Provide the [X, Y] coordinate of the cell's center where the given text is located.  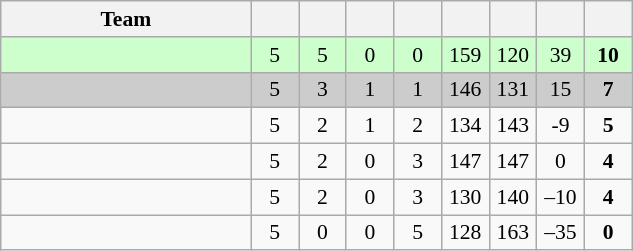
128 [465, 233]
159 [465, 55]
130 [465, 197]
146 [465, 90]
143 [513, 126]
–35 [561, 233]
39 [561, 55]
7 [608, 90]
131 [513, 90]
-9 [561, 126]
15 [561, 90]
120 [513, 55]
163 [513, 233]
134 [465, 126]
10 [608, 55]
–10 [561, 197]
Team [126, 19]
140 [513, 197]
